Detect which cell encompasses the target text, then output its (X, Y) center coordinate. 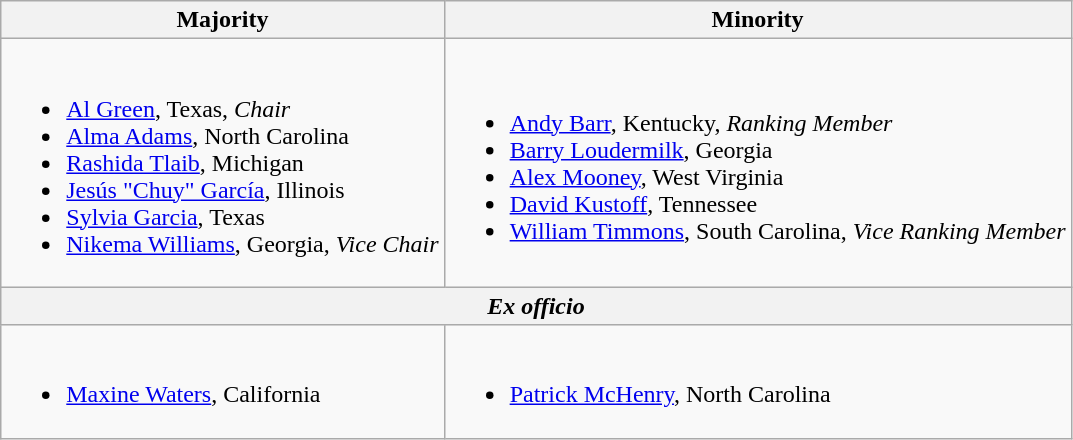
Minority (758, 20)
Majority (222, 20)
Ex officio (536, 306)
Patrick McHenry, North Carolina (758, 382)
Maxine Waters, California (222, 382)
